Detect which cell encompasses the target text, then output its (x, y) center coordinate. 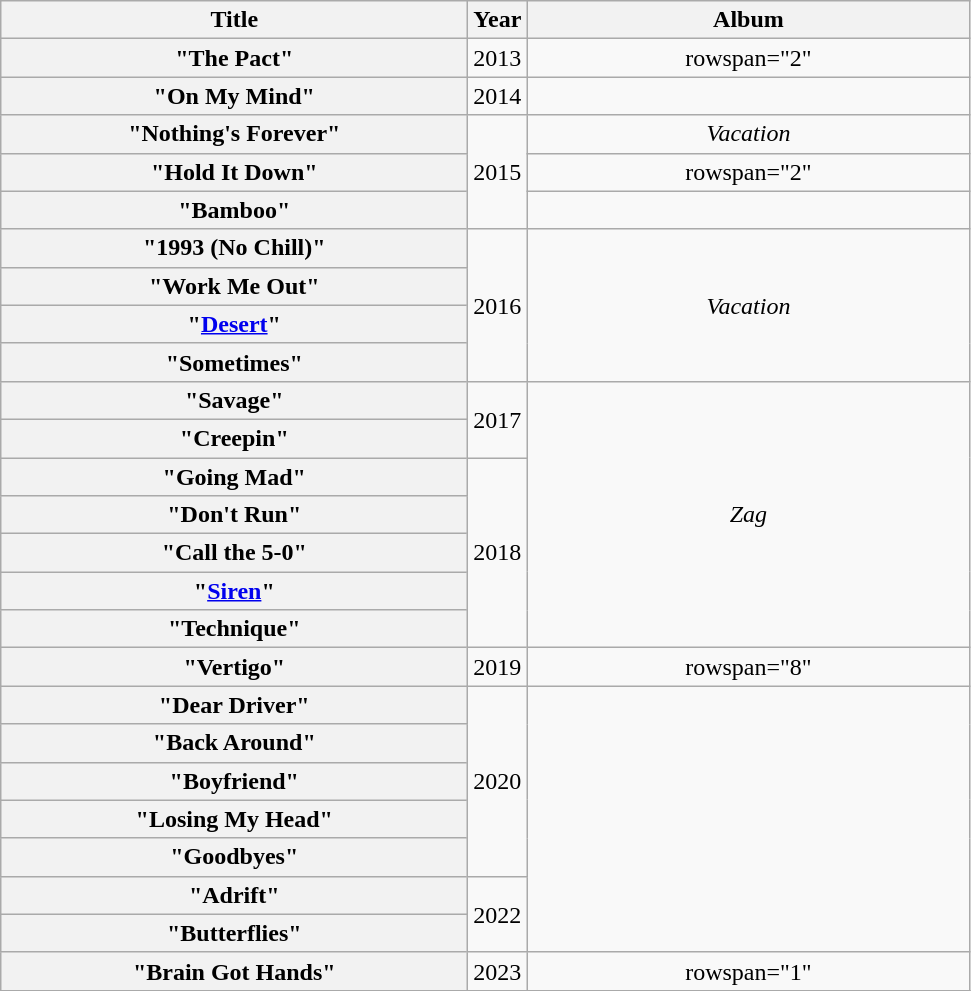
"Back Around" (234, 743)
2014 (498, 96)
rowspan="1" (748, 971)
"Goodbyes" (234, 857)
"On My Mind" (234, 96)
"Technique" (234, 629)
2013 (498, 58)
"Savage" (234, 400)
Album (748, 20)
"Desert" (234, 324)
Year (498, 20)
2022 (498, 914)
Zag (748, 514)
"Sometimes" (234, 362)
2016 (498, 305)
"Siren" (234, 591)
"Creepin" (234, 438)
"The Pact" (234, 58)
"Going Mad" (234, 477)
"Call the 5-0" (234, 553)
"Boyfriend" (234, 781)
Title (234, 20)
"Hold It Down" (234, 172)
"Don't Run" (234, 515)
2015 (498, 172)
"Bamboo" (234, 210)
"Work Me Out" (234, 286)
"Vertigo" (234, 667)
2023 (498, 971)
"Losing My Head" (234, 819)
"Dear Driver" (234, 705)
rowspan="8" (748, 667)
2017 (498, 419)
2019 (498, 667)
"Adrift" (234, 895)
"Butterflies" (234, 933)
2018 (498, 553)
"Brain Got Hands" (234, 971)
"Nothing's Forever" (234, 134)
2020 (498, 781)
"1993 (No Chill)" (234, 248)
